Identify which cell holds the provided text, then report its [x, y] central coordinate. 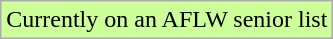
Currently on an AFLW senior list [167, 20]
